Determine the (x, y) coordinate at the center of the cell enclosing the given text.  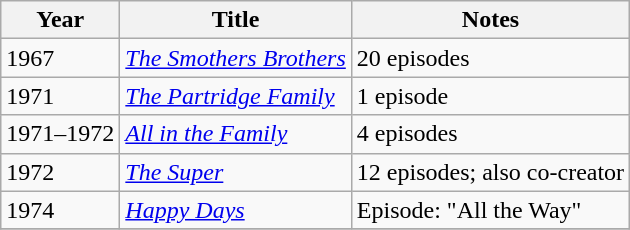
Year (60, 20)
The Super (236, 172)
20 episodes (490, 58)
4 episodes (490, 134)
The Smothers Brothers (236, 58)
1971–1972 (60, 134)
Episode: "All the Way" (490, 210)
12 episodes; also co-creator (490, 172)
1971 (60, 96)
Happy Days (236, 210)
The Partridge Family (236, 96)
1974 (60, 210)
Title (236, 20)
Notes (490, 20)
1 episode (490, 96)
1972 (60, 172)
1967 (60, 58)
All in the Family (236, 134)
